Output the [x, y] coordinate of the center of the cell containing the given text.  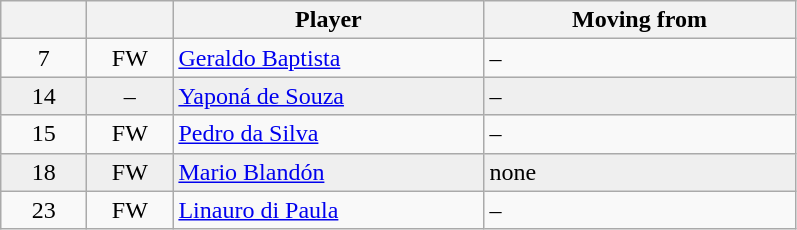
15 [44, 134]
18 [44, 172]
23 [44, 210]
Geraldo Baptista [328, 58]
Yaponá de Souza [328, 96]
Mario Blandón [328, 172]
7 [44, 58]
14 [44, 96]
Linauro di Paula [328, 210]
Moving from [640, 20]
Player [328, 20]
none [640, 172]
Pedro da Silva [328, 134]
